Locate the cell with the specified text and output its [x, y] center coordinate. 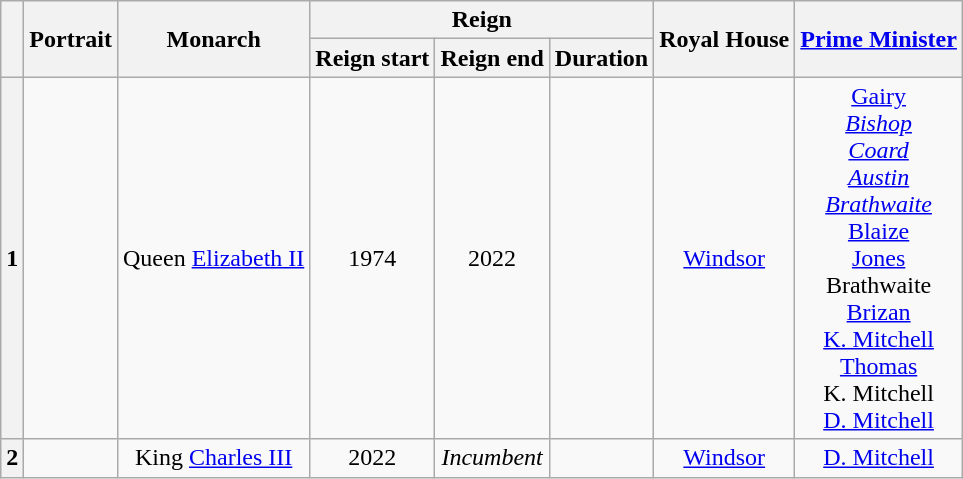
Duration [601, 58]
Incumbent [492, 458]
Reign start [372, 58]
Prime Minister [879, 39]
GairyBishopCoardAustinBrathwaiteBlaizeJonesBrathwaiteBrizanK. MitchellThomasK. MitchellD. Mitchell [879, 258]
Reign end [492, 58]
1974 [372, 258]
Queen Elizabeth II [213, 258]
Royal House [724, 39]
Reign [482, 20]
Portrait [71, 39]
1 [12, 258]
Monarch [213, 39]
2 [12, 458]
King Charles III [213, 458]
D. Mitchell [879, 458]
